Find where the given text appears and provide that cell's center as [x, y] coordinate. 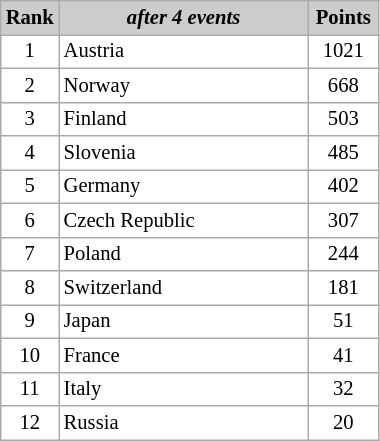
1 [30, 51]
51 [343, 321]
244 [343, 254]
10 [30, 355]
7 [30, 254]
Norway [184, 85]
9 [30, 321]
307 [343, 220]
3 [30, 119]
Russia [184, 423]
Czech Republic [184, 220]
11 [30, 389]
2 [30, 85]
Points [343, 17]
Japan [184, 321]
Poland [184, 254]
4 [30, 153]
12 [30, 423]
20 [343, 423]
32 [343, 389]
Rank [30, 17]
503 [343, 119]
Slovenia [184, 153]
402 [343, 186]
Finland [184, 119]
5 [30, 186]
Switzerland [184, 287]
181 [343, 287]
485 [343, 153]
Austria [184, 51]
Germany [184, 186]
6 [30, 220]
after 4 events [184, 17]
41 [343, 355]
1021 [343, 51]
Italy [184, 389]
8 [30, 287]
France [184, 355]
668 [343, 85]
